Provide the [X, Y] coordinate of the cell's center where the given text is located.  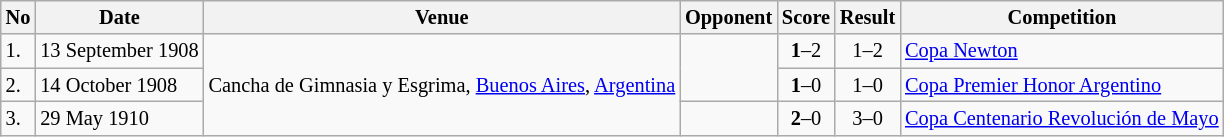
3–0 [868, 118]
1. [18, 51]
Score [806, 17]
Competition [1062, 17]
Copa Centenario Revolución de Mayo [1062, 118]
Date [119, 17]
13 September 1908 [119, 51]
Opponent [728, 17]
Copa Premier Honor Argentino [1062, 85]
2. [18, 85]
2–0 [806, 118]
Copa Newton [1062, 51]
Venue [442, 17]
3. [18, 118]
29 May 1910 [119, 118]
Result [868, 17]
14 October 1908 [119, 85]
Cancha de Gimnasia y Esgrima, Buenos Aires, Argentina [442, 84]
No [18, 17]
